Output the [x, y] coordinate of the center of the cell containing the given text.  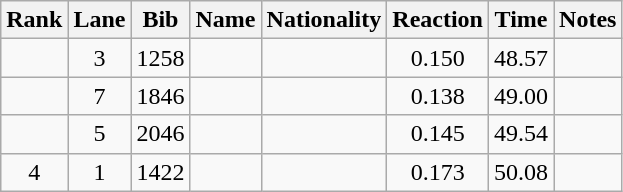
0.150 [438, 58]
Lane [100, 20]
48.57 [520, 58]
3 [100, 58]
Time [520, 20]
Nationality [324, 20]
1422 [160, 172]
0.145 [438, 134]
2046 [160, 134]
4 [34, 172]
5 [100, 134]
49.00 [520, 96]
Name [226, 20]
0.138 [438, 96]
Bib [160, 20]
0.173 [438, 172]
Reaction [438, 20]
7 [100, 96]
Notes [588, 20]
1846 [160, 96]
50.08 [520, 172]
49.54 [520, 134]
1258 [160, 58]
1 [100, 172]
Rank [34, 20]
